Extract the (x, y) coordinate from the center of the cell holding the provided text.  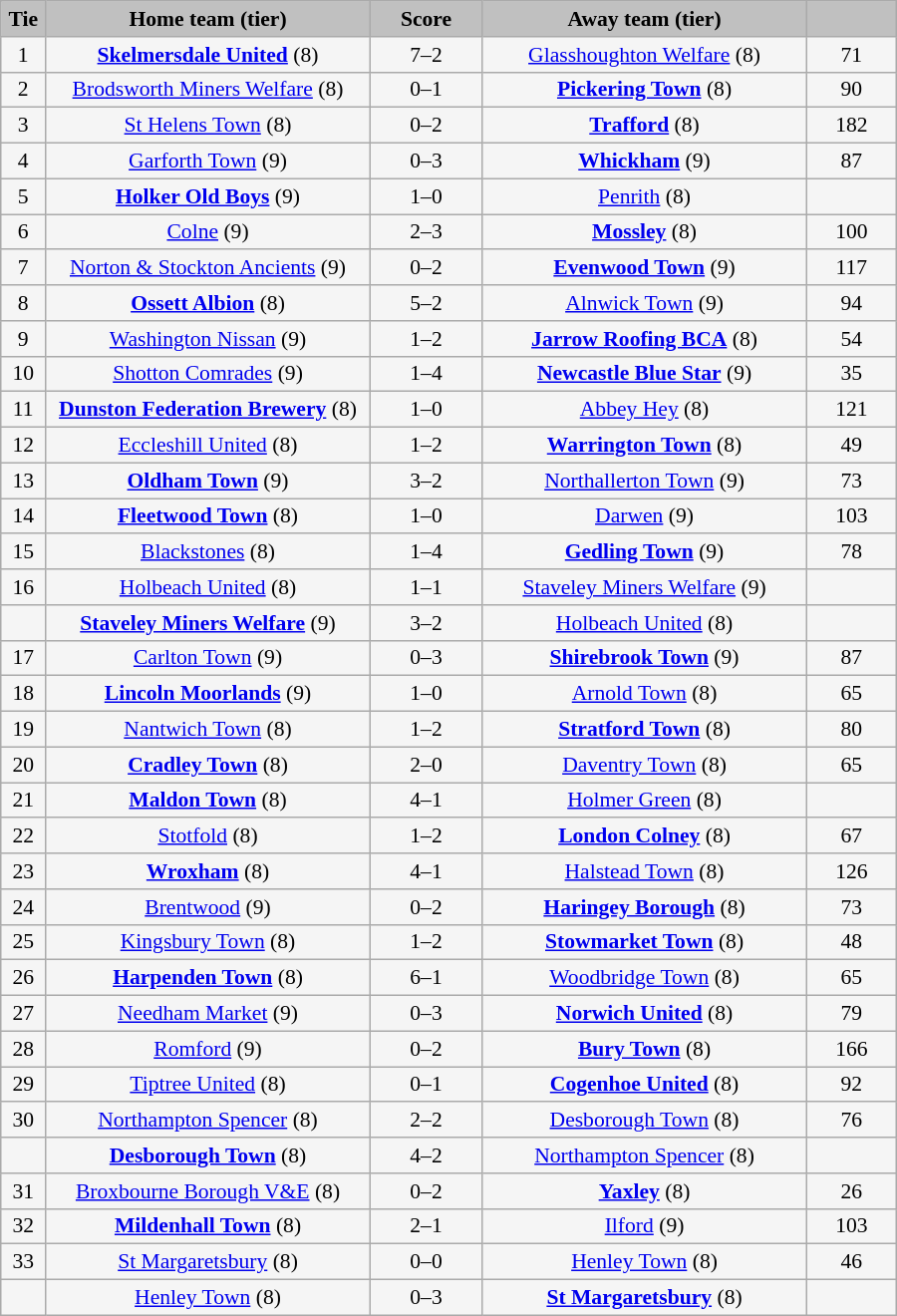
35 (851, 374)
Gedling Town (9) (645, 552)
Trafford (8) (645, 126)
Wroxham (8) (208, 871)
Glasshoughton Welfare (8) (645, 55)
Tiptree United (8) (208, 1085)
100 (851, 232)
32 (24, 1226)
Norton & Stockton Ancients (9) (208, 268)
Eccleshill United (8) (208, 446)
19 (24, 730)
48 (851, 942)
13 (24, 481)
Harpenden Town (8) (208, 978)
Nantwich Town (8) (208, 730)
7–2 (426, 55)
Jarrow Roofing BCA (8) (645, 339)
0–0 (426, 1262)
Stotfold (8) (208, 836)
Northallerton Town (9) (645, 481)
49 (851, 446)
14 (24, 516)
Skelmersdale United (8) (208, 55)
71 (851, 55)
12 (24, 446)
Kingsbury Town (8) (208, 942)
Ilford (9) (645, 1226)
1–1 (426, 587)
90 (851, 90)
17 (24, 658)
Shotton Comrades (9) (208, 374)
16 (24, 587)
Mossley (8) (645, 232)
Penrith (8) (645, 196)
30 (24, 1121)
18 (24, 694)
Daventry Town (8) (645, 765)
Dunston Federation Brewery (8) (208, 410)
1 (24, 55)
11 (24, 410)
Mildenhall Town (8) (208, 1226)
Stratford Town (8) (645, 730)
46 (851, 1262)
Shirebrook Town (9) (645, 658)
80 (851, 730)
Norwich United (8) (645, 1014)
2–3 (426, 232)
Washington Nissan (9) (208, 339)
Maldon Town (8) (208, 801)
76 (851, 1121)
St Helens Town (8) (208, 126)
6 (24, 232)
Bury Town (8) (645, 1049)
Garforth Town (9) (208, 162)
54 (851, 339)
94 (851, 303)
Lincoln Moorlands (9) (208, 694)
7 (24, 268)
4–2 (426, 1155)
Evenwood Town (9) (645, 268)
5–2 (426, 303)
21 (24, 801)
Holker Old Boys (9) (208, 196)
Colne (9) (208, 232)
Arnold Town (8) (645, 694)
67 (851, 836)
Haringey Borough (8) (645, 907)
33 (24, 1262)
29 (24, 1085)
Darwen (9) (645, 516)
Needham Market (9) (208, 1014)
Yaxley (8) (645, 1191)
2–2 (426, 1121)
92 (851, 1085)
117 (851, 268)
Brentwood (9) (208, 907)
Newcastle Blue Star (9) (645, 374)
6–1 (426, 978)
Alnwick Town (9) (645, 303)
Blackstones (8) (208, 552)
166 (851, 1049)
Cogenhoe United (8) (645, 1085)
8 (24, 303)
9 (24, 339)
3 (24, 126)
23 (24, 871)
2–1 (426, 1226)
Stowmarket Town (8) (645, 942)
Abbey Hey (8) (645, 410)
78 (851, 552)
Halstead Town (8) (645, 871)
Brodsworth Miners Welfare (8) (208, 90)
Fleetwood Town (8) (208, 516)
Warrington Town (8) (645, 446)
Oldham Town (9) (208, 481)
126 (851, 871)
2 (24, 90)
Tie (24, 19)
Broxbourne Borough V&E (8) (208, 1191)
24 (24, 907)
25 (24, 942)
Ossett Albion (8) (208, 303)
Score (426, 19)
15 (24, 552)
Cradley Town (8) (208, 765)
10 (24, 374)
Carlton Town (9) (208, 658)
28 (24, 1049)
182 (851, 126)
4 (24, 162)
2–0 (426, 765)
22 (24, 836)
31 (24, 1191)
Whickham (9) (645, 162)
121 (851, 410)
79 (851, 1014)
20 (24, 765)
Woodbridge Town (8) (645, 978)
27 (24, 1014)
5 (24, 196)
Home team (tier) (208, 19)
Holmer Green (8) (645, 801)
Romford (9) (208, 1049)
Away team (tier) (645, 19)
London Colney (8) (645, 836)
Pickering Town (8) (645, 90)
